Return the (X, Y) coordinate for the center point of the cell that contains the specified text.  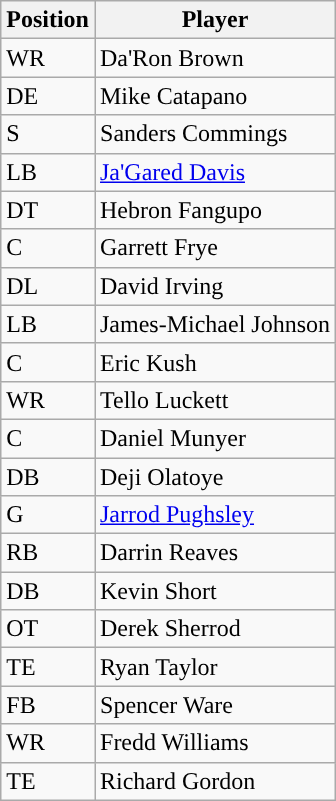
David Irving (214, 286)
Richard Gordon (214, 781)
Darrin Reaves (214, 553)
Mike Catapano (214, 96)
Derek Sherrod (214, 629)
G (48, 515)
Ja'Gared Davis (214, 172)
Tello Luckett (214, 400)
Spencer Ware (214, 705)
OT (48, 629)
Garrett Frye (214, 248)
S (48, 134)
Da'Ron Brown (214, 58)
Kevin Short (214, 591)
RB (48, 553)
DE (48, 96)
Ryan Taylor (214, 667)
James-Michael Johnson (214, 324)
Deji Olatoye (214, 477)
DL (48, 286)
Eric Kush (214, 362)
Sanders Commings (214, 134)
Player (214, 20)
Fredd Williams (214, 743)
FB (48, 705)
Position (48, 20)
Daniel Munyer (214, 438)
DT (48, 210)
Jarrod Pughsley (214, 515)
Hebron Fangupo (214, 210)
